Capture the cell that displays the provided text and extract its (x, y) central coordinate. 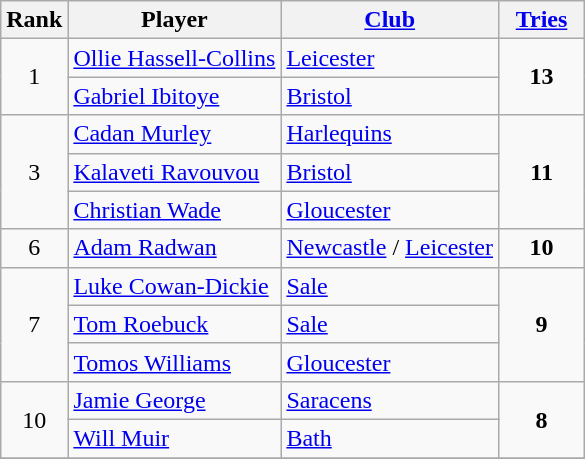
Leicester (390, 58)
Cadan Murley (174, 134)
Tom Roebuck (174, 324)
9 (542, 324)
Adam Radwan (174, 248)
Luke Cowan-Dickie (174, 286)
Christian Wade (174, 210)
Newcastle / Leicester (390, 248)
Bath (390, 438)
Saracens (390, 400)
Tomos Williams (174, 362)
3 (34, 172)
13 (542, 77)
Player (174, 20)
1 (34, 77)
6 (34, 248)
Kalaveti Ravouvou (174, 172)
Jamie George (174, 400)
Rank (34, 20)
8 (542, 419)
Will Muir (174, 438)
11 (542, 172)
Harlequins (390, 134)
Tries (542, 20)
Club (390, 20)
7 (34, 324)
Ollie Hassell-Collins (174, 58)
Gabriel Ibitoye (174, 96)
